Locate the cell with the specified text and output its (X, Y) center coordinate. 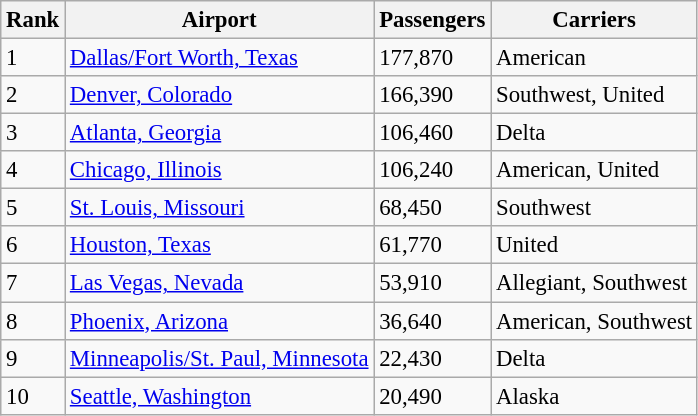
Southwest (594, 208)
Houston, Texas (220, 245)
106,240 (432, 170)
166,390 (432, 95)
Minneapolis/St. Paul, Minnesota (220, 358)
American (594, 58)
Las Vegas, Nevada (220, 283)
61,770 (432, 245)
9 (33, 358)
Rank (33, 20)
Allegiant, Southwest (594, 283)
Atlanta, Georgia (220, 133)
1 (33, 58)
7 (33, 283)
3 (33, 133)
106,460 (432, 133)
United (594, 245)
Carriers (594, 20)
Chicago, Illinois (220, 170)
Denver, Colorado (220, 95)
5 (33, 208)
6 (33, 245)
68,450 (432, 208)
4 (33, 170)
American, Southwest (594, 321)
Seattle, Washington (220, 396)
22,430 (432, 358)
53,910 (432, 283)
2 (33, 95)
Alaska (594, 396)
Passengers (432, 20)
Airport (220, 20)
Dallas/Fort Worth, Texas (220, 58)
177,870 (432, 58)
36,640 (432, 321)
10 (33, 396)
Phoenix, Arizona (220, 321)
20,490 (432, 396)
8 (33, 321)
Southwest, United (594, 95)
American, United (594, 170)
St. Louis, Missouri (220, 208)
